Identify which cell holds the provided text, then report its [x, y] central coordinate. 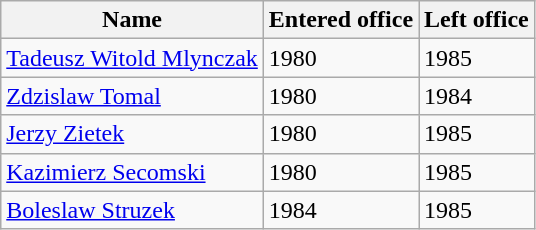
Zdzislaw Tomal [132, 96]
Left office [477, 20]
Jerzy Zietek [132, 134]
Tadeusz Witold Mlynczak [132, 58]
Entered office [340, 20]
Name [132, 20]
Kazimierz Secomski [132, 172]
Boleslaw Struzek [132, 210]
